Identify which cell holds the provided text, then report its [x, y] central coordinate. 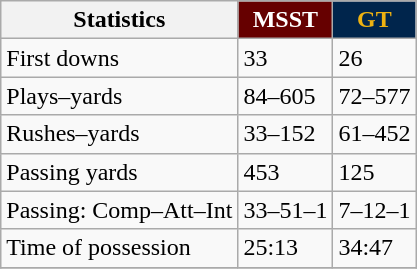
Plays–yards [120, 96]
72–577 [374, 96]
33 [286, 58]
34:47 [374, 248]
453 [286, 172]
26 [374, 58]
84–605 [286, 96]
First downs [120, 58]
125 [374, 172]
33–152 [286, 134]
Statistics [120, 20]
Rushes–yards [120, 134]
Passing yards [120, 172]
61–452 [374, 134]
33–51–1 [286, 210]
GT [374, 20]
Passing: Comp–Att–Int [120, 210]
Time of possession [120, 248]
25:13 [286, 248]
7–12–1 [374, 210]
MSST [286, 20]
